Return the [X, Y] coordinate for the center point of the cell that contains the specified text.  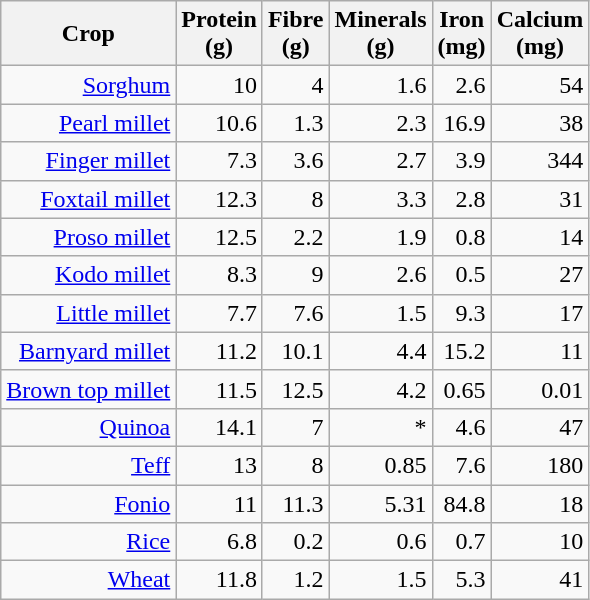
41 [540, 580]
38 [540, 123]
11.2 [220, 351]
0.5 [462, 275]
84.8 [462, 503]
344 [540, 161]
0.6 [380, 542]
Teff [88, 465]
Crop [88, 34]
6.8 [220, 542]
Iron(mg) [462, 34]
1.9 [380, 237]
Rice [88, 542]
3.9 [462, 161]
2.8 [462, 199]
Sorghum [88, 85]
14.1 [220, 427]
Minerals(g) [380, 34]
11.8 [220, 580]
2.2 [296, 237]
9.3 [462, 313]
0.85 [380, 465]
1.6 [380, 85]
15.2 [462, 351]
0.01 [540, 389]
7 [296, 427]
4.4 [380, 351]
3.3 [380, 199]
4 [296, 85]
Kodo millet [88, 275]
31 [540, 199]
Proso millet [88, 237]
Brown top millet [88, 389]
Quinoa [88, 427]
180 [540, 465]
Fonio [88, 503]
1.2 [296, 580]
9 [296, 275]
1.3 [296, 123]
0.7 [462, 542]
Fibre(g) [296, 34]
4.6 [462, 427]
5.3 [462, 580]
54 [540, 85]
7.3 [220, 161]
12.3 [220, 199]
27 [540, 275]
8.3 [220, 275]
47 [540, 427]
2.3 [380, 123]
Protein(g) [220, 34]
Barnyard millet [88, 351]
16.9 [462, 123]
11.3 [296, 503]
Foxtail millet [88, 199]
Wheat [88, 580]
Pearl millet [88, 123]
2.7 [380, 161]
14 [540, 237]
17 [540, 313]
Finger millet [88, 161]
0.8 [462, 237]
* [380, 427]
3.6 [296, 161]
0.65 [462, 389]
5.31 [380, 503]
7.7 [220, 313]
13 [220, 465]
Little millet [88, 313]
Calcium(mg) [540, 34]
4.2 [380, 389]
0.2 [296, 542]
18 [540, 503]
10.1 [296, 351]
11.5 [220, 389]
10.6 [220, 123]
